Provide the (X, Y) coordinate of the cell's center where the given text is located.  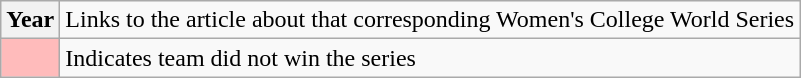
Indicates team did not win the series (430, 58)
Links to the article about that corresponding Women's College World Series (430, 20)
Year (30, 20)
